Capture the cell that displays the provided text and extract its [x, y] central coordinate. 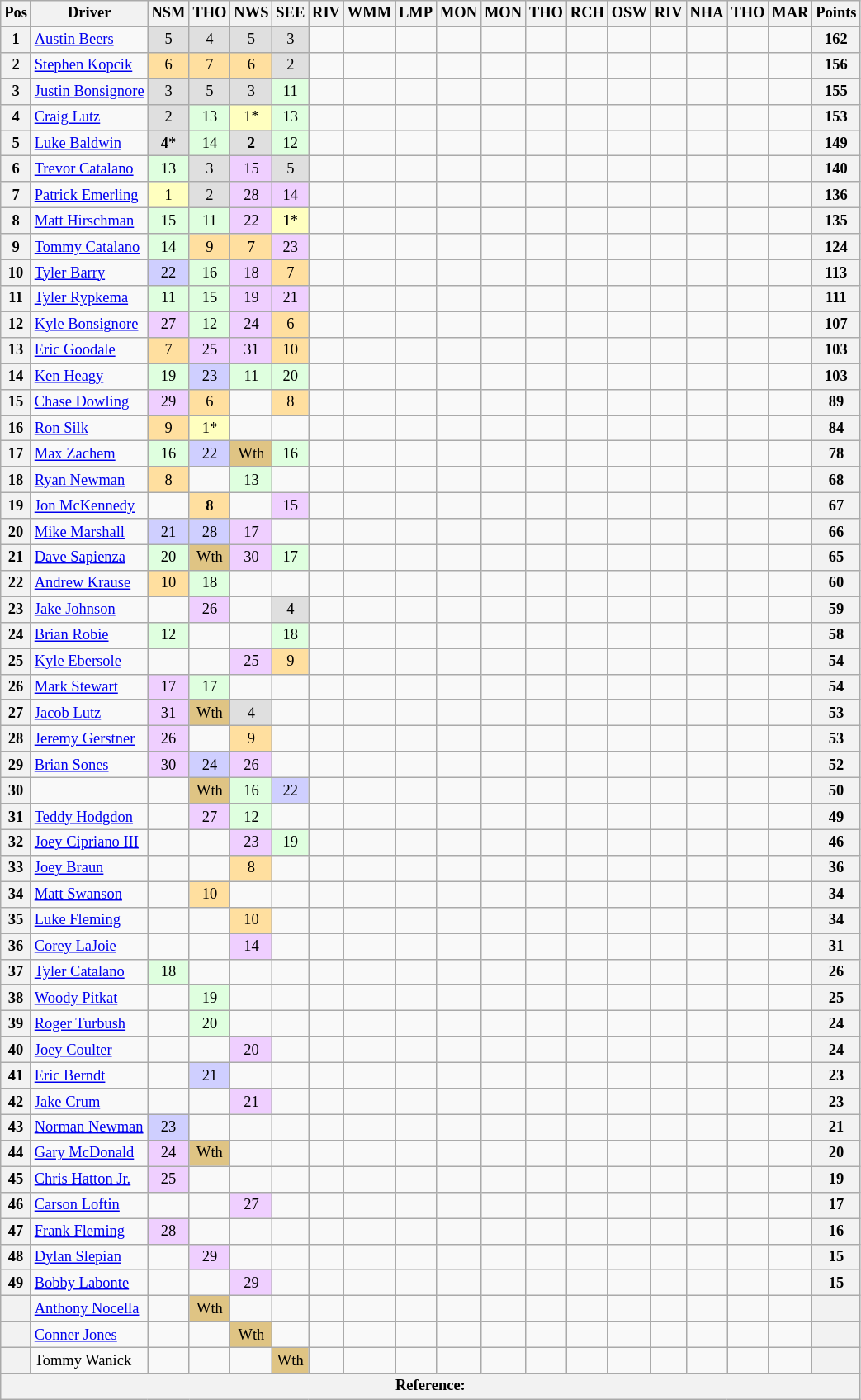
Jake Johnson [89, 610]
156 [836, 66]
Corey LaJoie [89, 947]
NHA [707, 13]
Jake Crum [89, 1102]
140 [836, 168]
Conner Jones [89, 1335]
Pos [17, 13]
32 [17, 842]
Joey Coulter [89, 1049]
Andrew Krause [89, 583]
Frank Fleming [89, 1231]
SEE [291, 13]
Tyler Catalano [89, 971]
Mark Stewart [89, 687]
40 [17, 1049]
Kyle Bonsignore [89, 324]
RCH [587, 13]
107 [836, 324]
Brian Robie [89, 636]
Max Zachem [89, 454]
Tommy Wanick [89, 1361]
52 [836, 765]
113 [836, 273]
35 [17, 920]
Tyler Barry [89, 273]
Ron Silk [89, 428]
50 [836, 791]
38 [17, 998]
Justin Bonsignore [89, 91]
NSM [168, 13]
Tyler Rypkema [89, 299]
Matt Swanson [89, 894]
Eric Goodale [89, 350]
WMM [369, 13]
Jeremy Gerstner [89, 738]
84 [836, 428]
LMP [416, 13]
Luke Fleming [89, 920]
68 [836, 481]
58 [836, 636]
162 [836, 40]
NWS [251, 13]
4* [168, 144]
Jon McKennedy [89, 505]
Dylan Slepian [89, 1257]
Ryan Newman [89, 481]
66 [836, 532]
Austin Beers [89, 40]
Joey Cipriano III [89, 842]
Tommy Catalano [89, 246]
Carson Loftin [89, 1206]
Jacob Lutz [89, 714]
Kyle Ebersole [89, 661]
Chase Dowling [89, 401]
33 [17, 869]
Eric Berndt [89, 1075]
Norman Newman [89, 1128]
Patrick Emerling [89, 195]
78 [836, 454]
Ken Heagy [89, 377]
44 [17, 1153]
155 [836, 91]
89 [836, 401]
47 [17, 1231]
Gary McDonald [89, 1153]
Points [836, 13]
45 [17, 1179]
43 [17, 1128]
Joey Braun [89, 869]
Luke Baldwin [89, 144]
OSW [629, 13]
135 [836, 221]
39 [17, 1024]
Chris Hatton Jr. [89, 1179]
60 [836, 583]
42 [17, 1102]
153 [836, 117]
Roger Turbush [89, 1024]
Mike Marshall [89, 532]
Driver [89, 13]
MAR [791, 13]
Trevor Catalano [89, 168]
65 [836, 558]
41 [17, 1075]
59 [836, 610]
Stephen Kopcik [89, 66]
Matt Hirschman [89, 221]
111 [836, 299]
Teddy Hodgdon [89, 816]
Craig Lutz [89, 117]
Woody Pitkat [89, 998]
Reference: [431, 1386]
37 [17, 971]
48 [17, 1257]
Brian Sones [89, 765]
149 [836, 144]
Dave Sapienza [89, 558]
124 [836, 246]
Anthony Nocella [89, 1308]
Bobby Labonte [89, 1284]
136 [836, 195]
67 [836, 505]
